Capture the cell that displays the provided text and extract its [x, y] central coordinate. 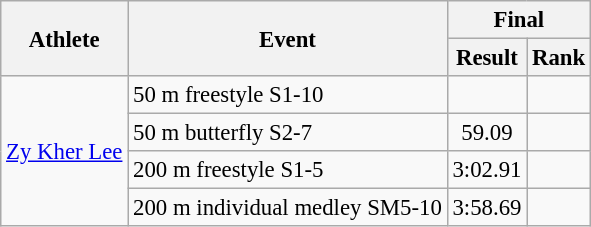
Result [487, 58]
Event [288, 38]
200 m individual medley SM5-10 [288, 208]
59.09 [487, 133]
200 m freestyle S1-5 [288, 170]
Final [518, 20]
3:02.91 [487, 170]
3:58.69 [487, 208]
50 m butterfly S2-7 [288, 133]
Zy Kher Lee [64, 151]
Rank [559, 58]
Athlete [64, 38]
50 m freestyle S1-10 [288, 95]
